Find where the given text appears and provide that cell's center as [X, Y] coordinate. 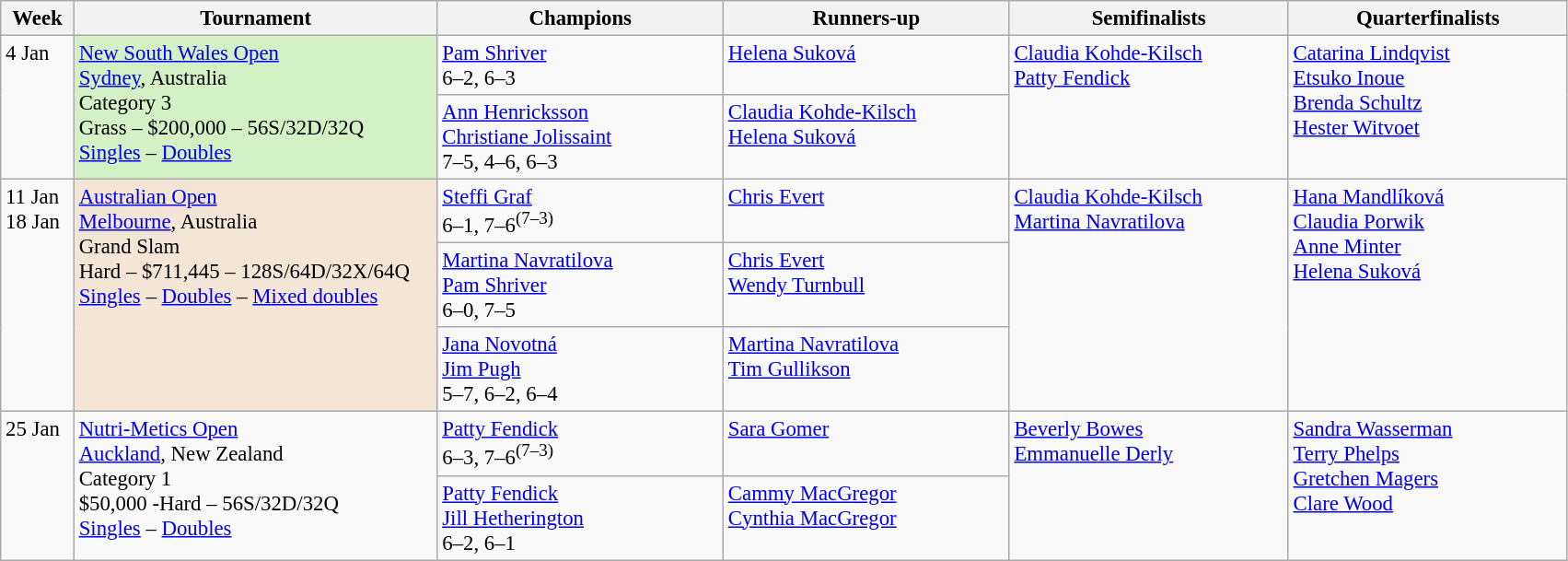
Patty Fendick Jill Hetherington 6–2, 6–1 [580, 518]
Chris Evert [867, 212]
Claudia Kohde-Kilsch Helena Suková [867, 137]
Runners-up [867, 18]
Helena Suková [867, 66]
Martina Navratilova Pam Shriver 6–0, 7–5 [580, 286]
11 Jan18 Jan [38, 296]
Martina Navratilova Tim Gullikson [867, 370]
Patty Fendick6–3, 7–6(7–3) [580, 444]
Week [38, 18]
Pam Shriver6–2, 6–3 [580, 66]
Australian OpenMelbourne, AustraliaGrand Slam Hard – $711,445 – 128S/64D/32X/64Q Singles – Doubles – Mixed doubles [256, 296]
Jana Novotná Jim Pugh 5–7, 6–2, 6–4 [580, 370]
Sara Gomer [867, 444]
Quarterfinalists [1427, 18]
Champions [580, 18]
Sandra Wasserman Terry Phelps Gretchen Magers Clare Wood [1427, 486]
Chris Evert Wendy Turnbull [867, 286]
Tournament [256, 18]
Catarina Lindqvist Etsuko Inoue Brenda Schultz Hester Witvoet [1427, 108]
Beverly Bowes Emmanuelle Derly [1149, 486]
New South Wales Open Sydney, AustraliaCategory 3 Grass – $200,000 – 56S/32D/32Q Singles – Doubles [256, 108]
Cammy MacGregor Cynthia MacGregor [867, 518]
Steffi Graf 6–1, 7–6(7–3) [580, 212]
Nutri-Metics OpenAuckland, New ZealandCategory 1 $50,000 -Hard – 56S/32D/32Q Singles – Doubles [256, 486]
Claudia Kohde-Kilsch Martina Navratilova [1149, 296]
Hana Mandlíková Claudia Porwik Anne Minter Helena Suková [1427, 296]
4 Jan [38, 108]
Ann Henricksson Christiane Jolissaint7–5, 4–6, 6–3 [580, 137]
25 Jan [38, 486]
Semifinalists [1149, 18]
Claudia Kohde-Kilsch Patty Fendick [1149, 108]
